Extract the (x, y) coordinate from the center of the cell holding the provided text.  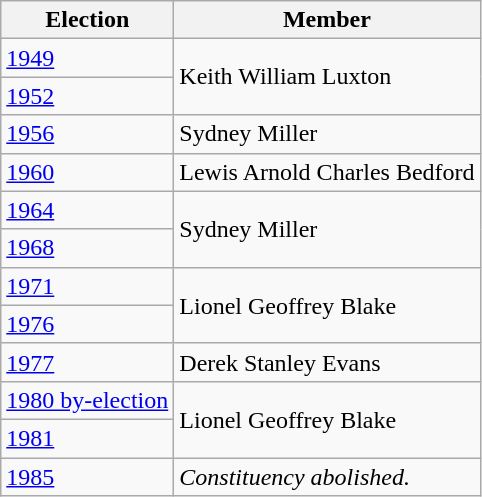
Member (327, 20)
1980 by-election (88, 400)
Derek Stanley Evans (327, 362)
1949 (88, 58)
1971 (88, 286)
1981 (88, 438)
Keith William Luxton (327, 77)
Election (88, 20)
1985 (88, 477)
Lewis Arnold Charles Bedford (327, 172)
1964 (88, 210)
1952 (88, 96)
Constituency abolished. (327, 477)
1968 (88, 248)
1960 (88, 172)
1977 (88, 362)
1956 (88, 134)
1976 (88, 324)
